Identify which cell holds the provided text, then report its [X, Y] central coordinate. 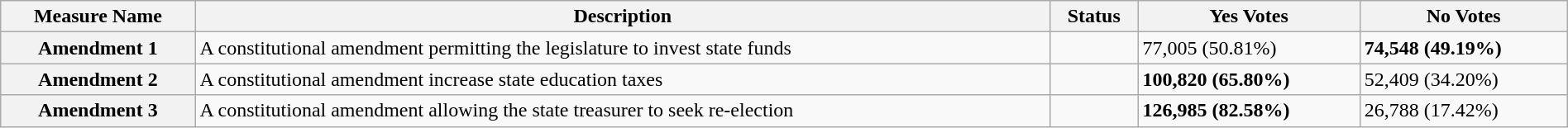
Description [623, 17]
No Votes [1464, 17]
A constitutional amendment permitting the legislature to invest state funds [623, 48]
52,409 (34.20%) [1464, 79]
Amendment 1 [98, 48]
126,985 (82.58%) [1249, 111]
26,788 (17.42%) [1464, 111]
Status [1094, 17]
Amendment 2 [98, 79]
77,005 (50.81%) [1249, 48]
Measure Name [98, 17]
Yes Votes [1249, 17]
A constitutional amendment increase state education taxes [623, 79]
100,820 (65.80%) [1249, 79]
Amendment 3 [98, 111]
74,548 (49.19%) [1464, 48]
A constitutional amendment allowing the state treasurer to seek re-election [623, 111]
